Identify which cell holds the provided text, then report its (X, Y) central coordinate. 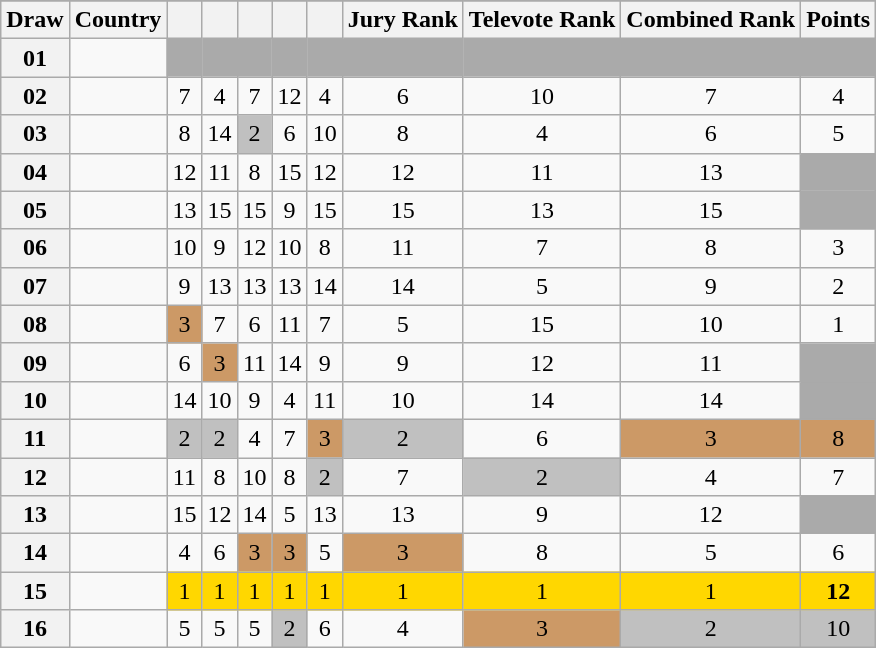
09 (35, 362)
Combined Rank (711, 20)
08 (35, 324)
Points (838, 20)
03 (35, 134)
Televote Rank (542, 20)
02 (35, 96)
16 (35, 629)
01 (35, 58)
Draw (35, 20)
Country (118, 20)
07 (35, 286)
06 (35, 248)
04 (35, 172)
05 (35, 210)
Jury Rank (402, 20)
